Find where the given text appears and provide that cell's center as (X, Y) coordinate. 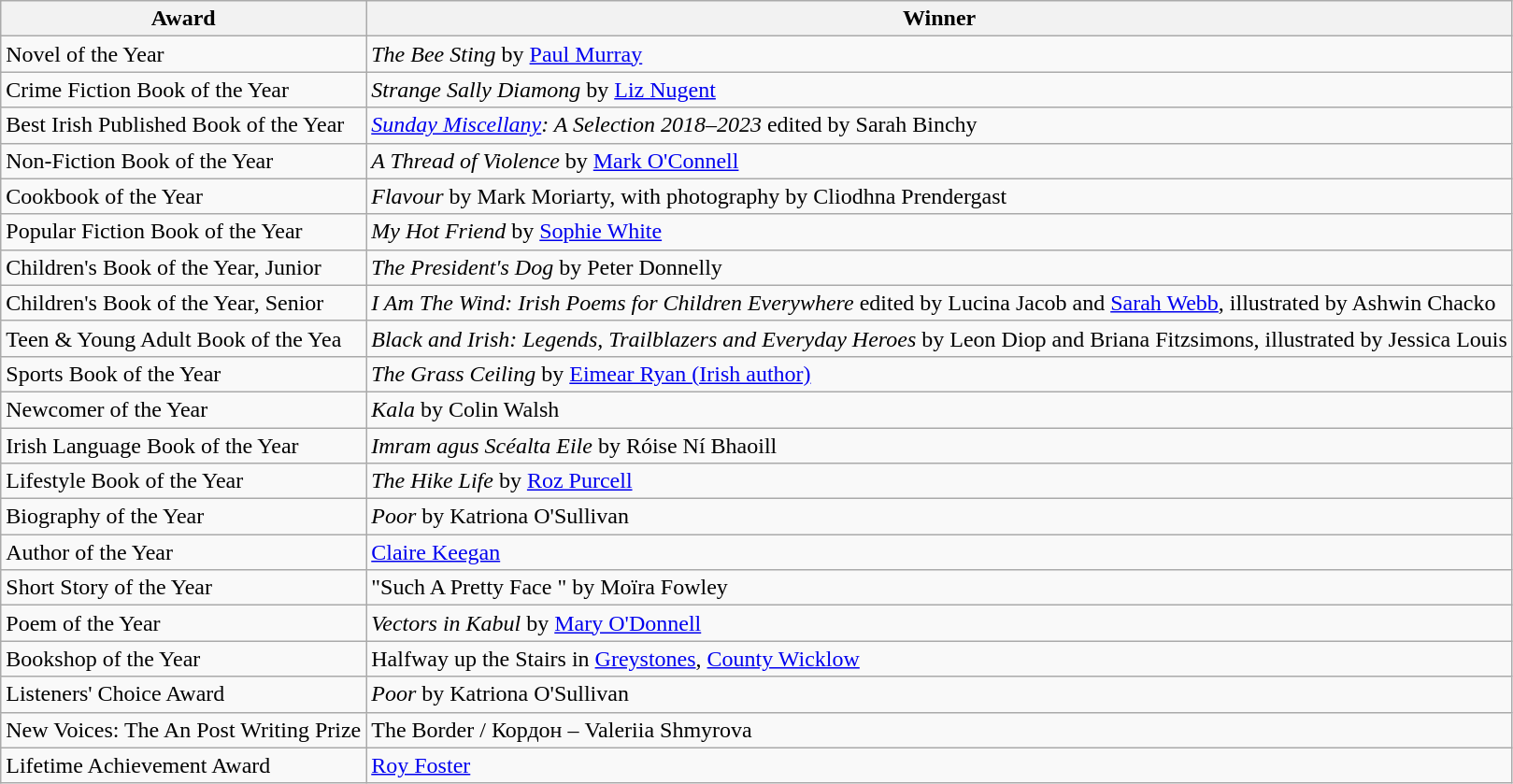
Crime Fiction Book of the Year (183, 90)
Newcomer of the Year (183, 409)
The Border / Кордон – Valeriia Shmyrova (940, 730)
Lifetime Achievement Award (183, 765)
Bookshop of the Year (183, 659)
Sunday Miscellany: A Selection 2018–2023 edited by Sarah Binchy (940, 125)
Cookbook of the Year (183, 196)
The Hike Life by Roz Purcell (940, 481)
I Am The Wind: Irish Poems for Children Everywhere edited by Lucina Jacob and Sarah Webb, illustrated by Ashwin Chacko (940, 303)
Irish Language Book of the Year (183, 446)
The Grass Ceiling by Eimear Ryan (Irish author) (940, 374)
Short Story of the Year (183, 588)
Best Irish Published Book of the Year (183, 125)
Strange Sally Diamong by Liz Nugent (940, 90)
A Thread of Violence by Mark O'Connell (940, 161)
Kala by Colin Walsh (940, 409)
Winner (940, 19)
My Hot Friend by Sophie White (940, 232)
Novel of the Year (183, 54)
Biography of the Year (183, 517)
Popular Fiction Book of the Year (183, 232)
Teen & Young Adult Book of the Yea (183, 338)
Listeners' Choice Award (183, 694)
The President's Dog by Peter Donnelly (940, 267)
Black and Irish: Legends, Trailblazers and Everyday Heroes by Leon Diop and Briana Fitzsimons, illustrated by Jessica Louis (940, 338)
Non-Fiction Book of the Year (183, 161)
Award (183, 19)
Vectors in Kabul by Mary O'Donnell (940, 623)
Claire Keegan (940, 552)
Halfway up the Stairs in Greystones, County Wicklow (940, 659)
Sports Book of the Year (183, 374)
Lifestyle Book of the Year (183, 481)
Author of the Year (183, 552)
Roy Foster (940, 765)
Flavour by Mark Moriarty, with photography by Cliodhna Prendergast (940, 196)
Children's Book of the Year, Senior (183, 303)
"Such A Pretty Face " by Moïra Fowley (940, 588)
Poem of the Year (183, 623)
Children's Book of the Year, Junior (183, 267)
The Bee Sting by Paul Murray (940, 54)
Imram agus Scéalta Eile by Róise Ní Bhaoill (940, 446)
New Voices: The An Post Writing Prize (183, 730)
